Locate the cell with the specified text and output its (X, Y) center coordinate. 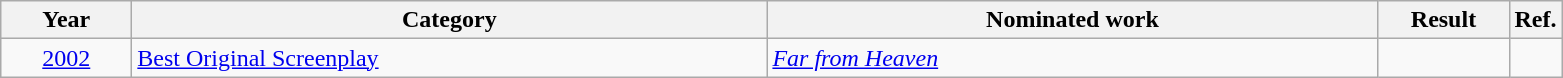
Category (450, 20)
Best Original Screenplay (450, 58)
Ref. (1536, 20)
Year (66, 20)
2002 (66, 58)
Nominated work (1072, 20)
Far from Heaven (1072, 58)
Result (1444, 20)
